From the cell containing the given text, extract its center point as (x, y) coordinate. 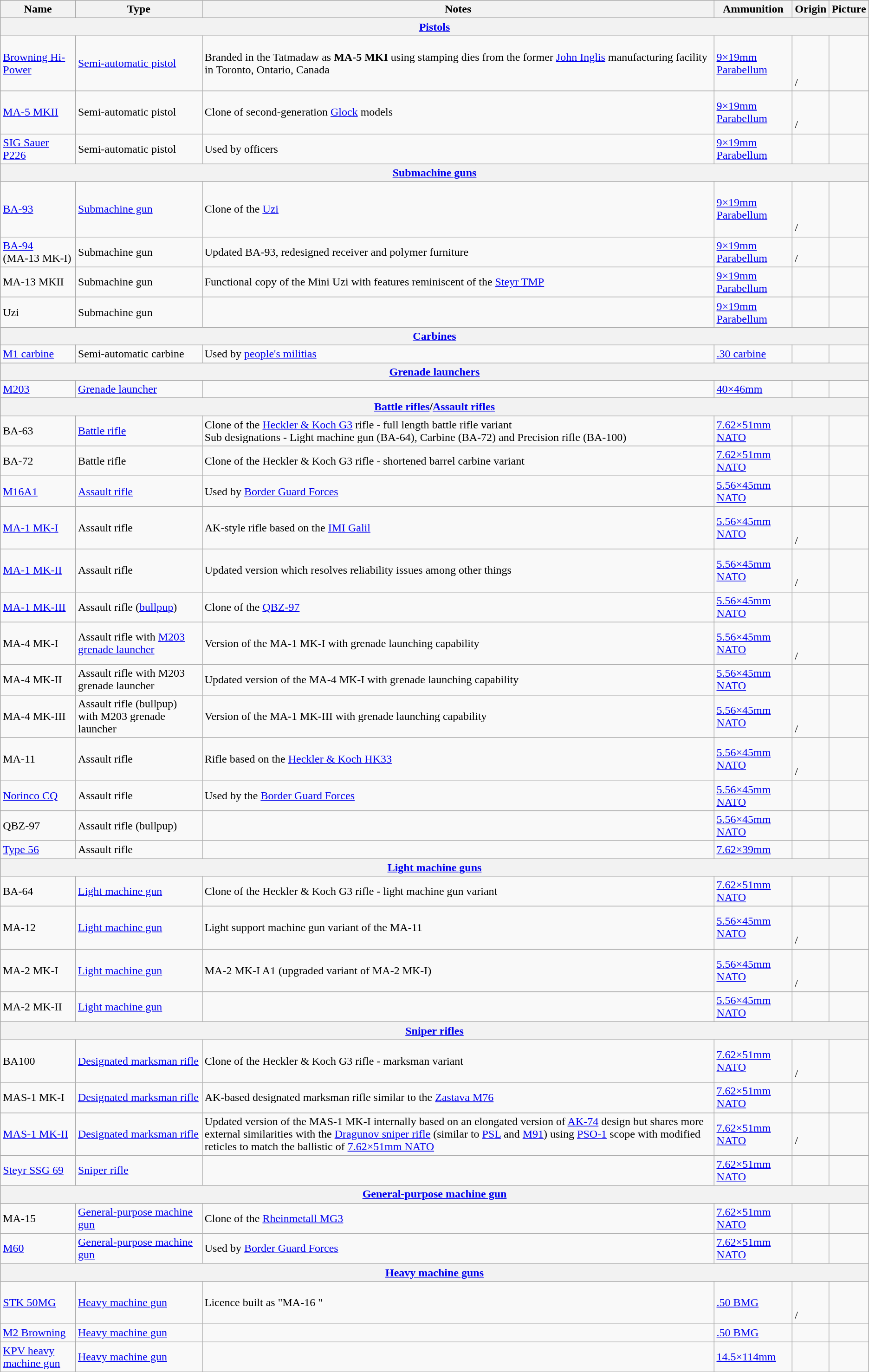
Clone of the Rheinmetall MG3 (458, 1218)
Clone of second-generation Glock models (458, 112)
Clone of the QBZ-97 (458, 607)
MA-1 MK-II (38, 570)
STK 50MG (38, 1302)
MA-2 MK-I (38, 971)
Type (138, 9)
Picture (849, 9)
Sniper rifle (138, 1171)
MA-2 MK-II (38, 1007)
MA-4 MK-I (38, 643)
BA-64 (38, 891)
Clone of the Uzi (458, 209)
MA-4 MK-III (38, 716)
Ammunition (753, 9)
M60 (38, 1249)
Updated version which resolves reliability issues among other things (458, 570)
MA-1 MK-I (38, 528)
KPV heavy machine gun (38, 1356)
Notes (458, 9)
Origin (811, 9)
M1 carbine (38, 354)
Name (38, 9)
Updated version of the MA-4 MK-I with grenade launching capability (458, 680)
Licence built as "MA-16 " (458, 1302)
M203 (38, 389)
Browning Hi-Power (38, 63)
AK-style rifle based on the IMI Galil (458, 528)
Battle rifles/Assault rifles (434, 407)
SIG Sauer P226 (38, 149)
MA-4 MK-II (38, 680)
MA-2 MK-I A1 (upgraded variant of MA-2 MK-I) (458, 971)
MA-5 MKII (38, 112)
M2 Browning (38, 1333)
Norinco CQ (38, 796)
Assault rifle (bullpup) with M203 grenade launcher (138, 716)
40×46mm (753, 389)
MA-1 MK-III (38, 607)
QBZ-97 (38, 825)
Clone of the Heckler & Koch G3 rifle - light machine gun variant (458, 891)
Functional copy of the Mini Uzi with features reminiscent of the Steyr TMP (458, 282)
Submachine guns (434, 173)
Version of the MA-1 MK-I with grenade launching capability (458, 643)
MA-12 (38, 928)
Carbines (434, 336)
.30 carbine (753, 354)
Used by people's militias (458, 354)
Heavy machine guns (434, 1272)
Semi-automatic carbine (138, 354)
Grenade launchers (434, 372)
Type 56 (38, 849)
Light support machine gun variant of the MA-11 (458, 928)
BA-72 (38, 461)
AK-based designated marksman rifle similar to the Zastava M76 (458, 1097)
BA-63 (38, 431)
Branded in the Tatmadaw as MA-5 MKI using stamping dies from the former John Inglis manufacturing facility in Toronto, Ontario, Canada (458, 63)
MAS-1 MK-II (38, 1134)
Used by officers (458, 149)
BA-93 (38, 209)
Clone of the Heckler & Koch G3 rifle - marksman variant (458, 1061)
7.62×39mm (753, 849)
MAS-1 MK-I (38, 1097)
Pistols (434, 27)
M16A1 (38, 491)
MA-15 (38, 1218)
Sniper rifles (434, 1031)
Grenade launcher (138, 389)
BA-94 (MA-13 MK-I) (38, 252)
Version of the MA-1 MK-III with grenade launching capability (458, 716)
Uzi (38, 312)
Steyr SSG 69 (38, 1171)
14.5×114mm (753, 1356)
BA100 (38, 1061)
Used by the Border Guard Forces (458, 796)
Clone of the Heckler & Koch G3 rifle - shortened barrel carbine variant (458, 461)
MA-11 (38, 759)
MA-13 MKII (38, 282)
Light machine guns (434, 867)
Rifle based on the Heckler & Koch HK33 (458, 759)
Updated BA-93, redesigned receiver and polymer furniture (458, 252)
